Search for the cell housing the specified text and yield its (X, Y) center coordinate. 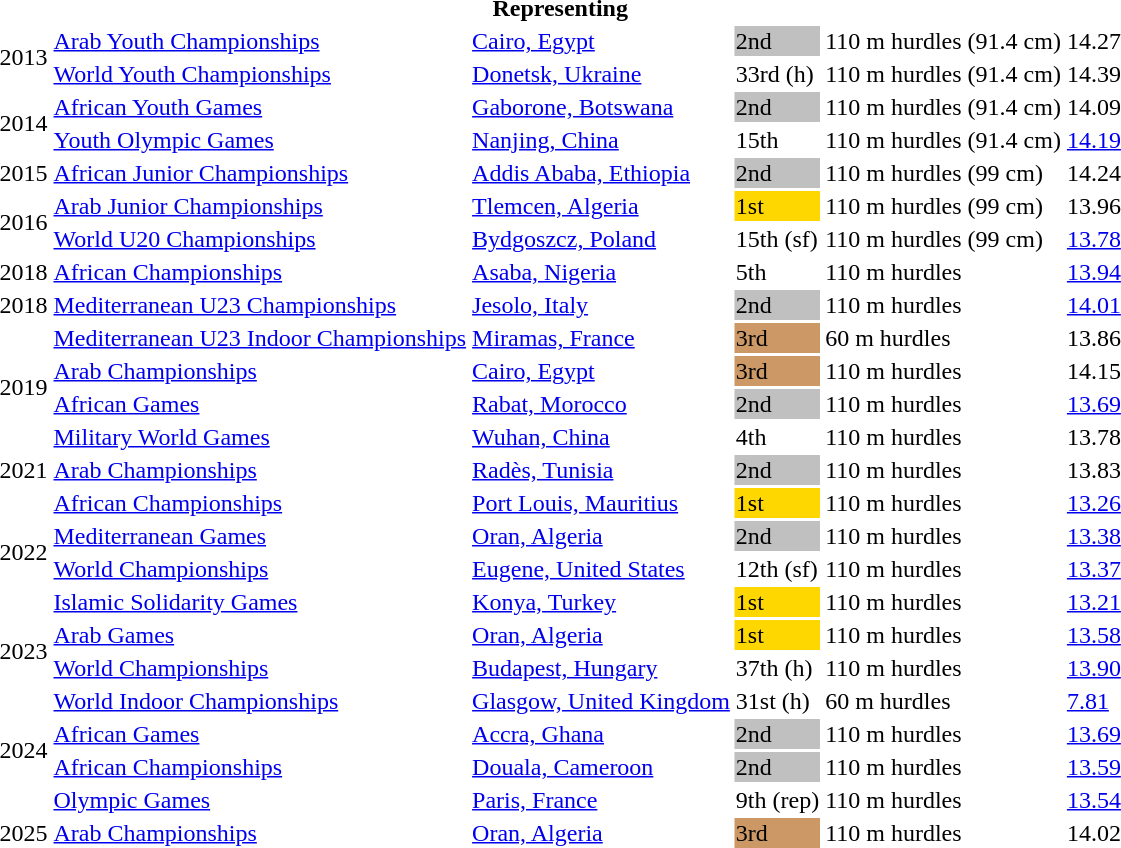
Islamic Solidarity Games (260, 602)
Radès, Tunisia (602, 470)
Mediterranean U23 Indoor Championships (260, 338)
Douala, Cameroon (602, 767)
37th (h) (777, 668)
31st (h) (777, 701)
4th (777, 437)
Arab Youth Championships (260, 41)
African Junior Championships (260, 173)
Miramas, France (602, 338)
Addis Ababa, Ethiopia (602, 173)
12th (sf) (777, 569)
9th (rep) (777, 800)
Glasgow, United Kingdom (602, 701)
Port Louis, Mauritius (602, 503)
Accra, Ghana (602, 734)
Asaba, Nigeria (602, 272)
Budapest, Hungary (602, 668)
Military World Games (260, 437)
Arab Games (260, 635)
Arab Junior Championships (260, 206)
Jesolo, Italy (602, 305)
Eugene, United States (602, 569)
5th (777, 272)
15th (777, 140)
15th (sf) (777, 239)
World Indoor Championships (260, 701)
Tlemcen, Algeria (602, 206)
Youth Olympic Games (260, 140)
African Youth Games (260, 107)
Rabat, Morocco (602, 404)
33rd (h) (777, 74)
World U20 Championships (260, 239)
Donetsk, Ukraine (602, 74)
World Youth Championships (260, 74)
Wuhan, China (602, 437)
Olympic Games (260, 800)
Mediterranean U23 Championships (260, 305)
Paris, France (602, 800)
Gaborone, Botswana (602, 107)
Konya, Turkey (602, 602)
Nanjing, China (602, 140)
Bydgoszcz, Poland (602, 239)
Mediterranean Games (260, 536)
